Identify which cell holds the provided text, then report its [x, y] central coordinate. 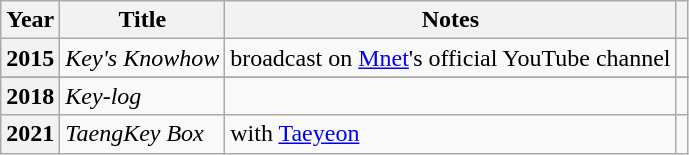
2015 [30, 58]
Key-log [142, 96]
2021 [30, 134]
Title [142, 20]
Key's Knowhow [142, 58]
Notes [450, 20]
2018 [30, 96]
with Taeyeon [450, 134]
TaengKey Box [142, 134]
broadcast on Mnet's official YouTube channel [450, 58]
Year [30, 20]
